Capture the cell that displays the provided text and extract its [x, y] central coordinate. 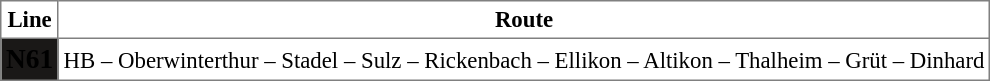
N61 [30, 59]
Route [524, 20]
HB – Oberwinterthur – Stadel – Sulz – Rickenbach – Ellikon – Altikon – Thalheim – Grüt – Dinhard [524, 59]
Line [30, 20]
